From the cell containing the given text, extract its center point as [X, Y] coordinate. 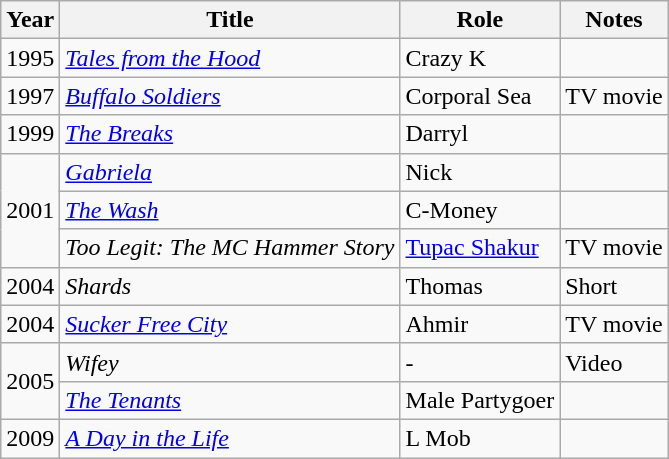
Notes [614, 20]
The Wash [230, 210]
2005 [30, 381]
Darryl [480, 134]
1999 [30, 134]
- [480, 362]
Role [480, 20]
Short [614, 286]
1995 [30, 58]
Tupac Shakur [480, 248]
Video [614, 362]
The Tenants [230, 400]
Sucker Free City [230, 324]
The Breaks [230, 134]
Corporal Sea [480, 96]
Year [30, 20]
Tales from the Hood [230, 58]
Shards [230, 286]
C-Money [480, 210]
L Mob [480, 438]
Gabriela [230, 172]
Buffalo Soldiers [230, 96]
1997 [30, 96]
Title [230, 20]
2001 [30, 210]
Too Legit: The MC Hammer Story [230, 248]
Thomas [480, 286]
A Day in the Life [230, 438]
Male Partygoer [480, 400]
Nick [480, 172]
Crazy K [480, 58]
2009 [30, 438]
Ahmir [480, 324]
Wifey [230, 362]
